Return the (X, Y) coordinate for the center point of the cell that contains the specified text.  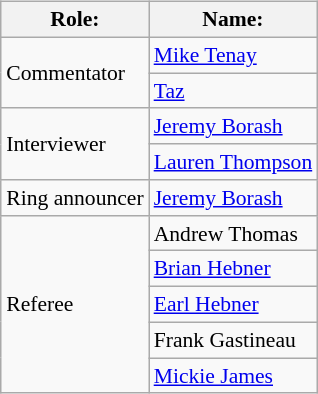
Mickie James (234, 376)
Frank Gastineau (234, 340)
Earl Hebner (234, 305)
Mike Tenay (234, 55)
Name: (234, 20)
Interviewer (74, 144)
Lauren Thompson (234, 162)
Role: (74, 20)
Ring announcer (74, 198)
Andrew Thomas (234, 233)
Referee (74, 304)
Brian Hebner (234, 269)
Commentator (74, 72)
Taz (234, 91)
